Scan for the cell matching the given text and deliver its [x, y] coordinate at center. 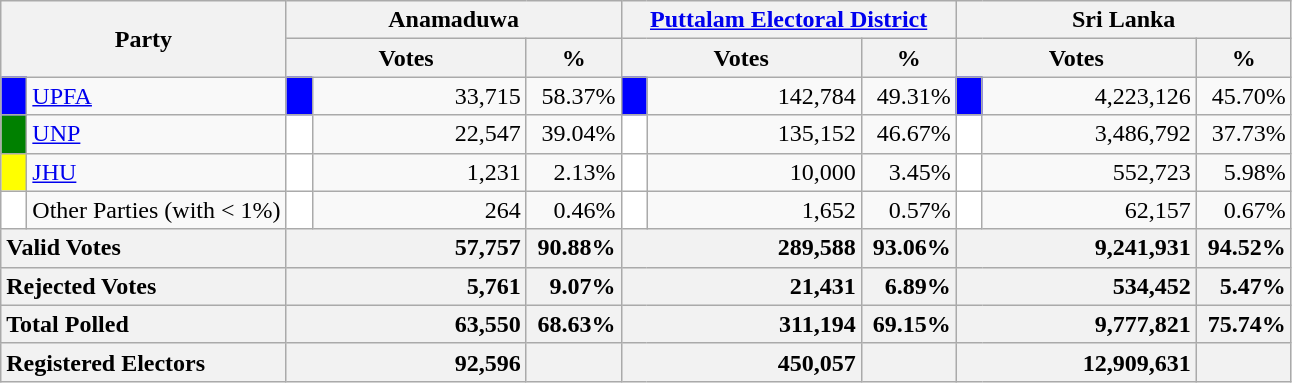
Total Polled [144, 324]
92,596 [406, 362]
62,157 [1089, 210]
Party [144, 39]
0.67% [1244, 210]
93.06% [908, 248]
57,757 [406, 248]
21,431 [741, 286]
2.13% [574, 172]
Registered Electors [144, 362]
9.07% [574, 286]
58.37% [574, 96]
552,723 [1089, 172]
135,152 [754, 134]
49.31% [908, 96]
9,777,821 [1076, 324]
1,652 [754, 210]
0.46% [574, 210]
450,057 [741, 362]
311,194 [741, 324]
UNP [156, 134]
39.04% [574, 134]
10,000 [754, 172]
142,784 [754, 96]
289,588 [741, 248]
0.57% [908, 210]
90.88% [574, 248]
Sri Lanka [1124, 20]
12,909,631 [1076, 362]
33,715 [419, 96]
5,761 [406, 286]
Other Parties (with < 1%) [156, 210]
Anamaduwa [454, 20]
1,231 [419, 172]
45.70% [1244, 96]
63,550 [406, 324]
5.47% [1244, 286]
46.67% [908, 134]
37.73% [1244, 134]
4,223,126 [1089, 96]
9,241,931 [1076, 248]
3,486,792 [1089, 134]
534,452 [1076, 286]
94.52% [1244, 248]
6.89% [908, 286]
UPFA [156, 96]
68.63% [574, 324]
75.74% [1244, 324]
69.15% [908, 324]
264 [419, 210]
JHU [156, 172]
Valid Votes [144, 248]
Puttalam Electoral District [788, 20]
3.45% [908, 172]
5.98% [1244, 172]
22,547 [419, 134]
Rejected Votes [144, 286]
